Extract the [X, Y] coordinate from the center of the cell holding the provided text.  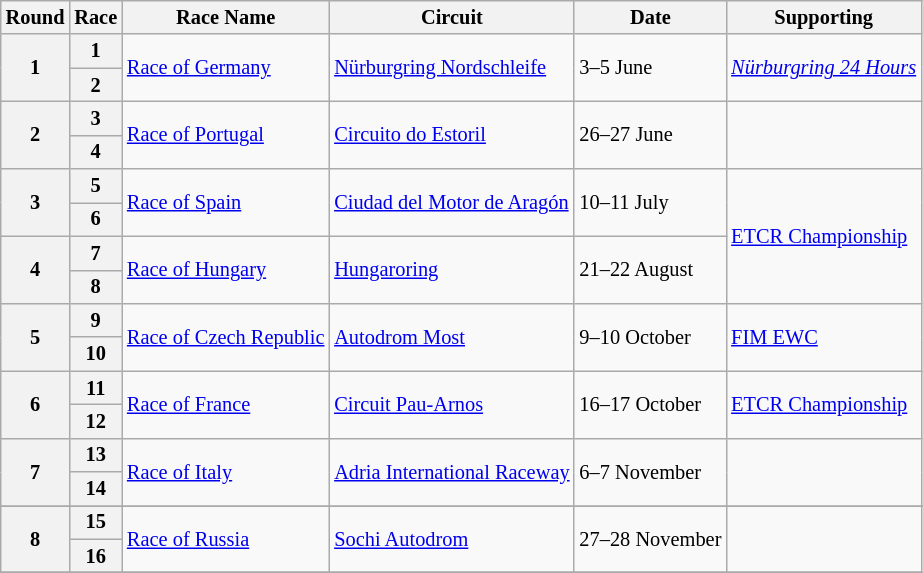
27–28 November [650, 538]
Race Name [226, 17]
13 [96, 455]
Race of Italy [226, 472]
Race of Portugal [226, 134]
Race of Czech Republic [226, 336]
Race [96, 17]
3–5 June [650, 68]
Hungaroring [452, 270]
16–17 October [650, 404]
21–22 August [650, 270]
16 [96, 556]
Race of Spain [226, 202]
26–27 June [650, 134]
Race of France [226, 404]
Race of Hungary [226, 270]
15 [96, 522]
14 [96, 489]
Sochi Autodrom [452, 538]
FIM EWC [824, 336]
Nürburgring 24 Hours [824, 68]
Supporting [824, 17]
Round [36, 17]
Circuit [452, 17]
6–7 November [650, 472]
9 [96, 320]
12 [96, 421]
Race of Germany [226, 68]
Circuit Pau-Arnos [452, 404]
Adria International Raceway [452, 472]
Autodrom Most [452, 336]
Nürburgring Nordschleife [452, 68]
Race of Russia [226, 538]
Ciudad del Motor de Aragón [452, 202]
10–11 July [650, 202]
Circuito do Estoril [452, 134]
Date [650, 17]
10 [96, 354]
11 [96, 388]
9–10 October [650, 336]
